Identify which cell holds the provided text, then report its (X, Y) central coordinate. 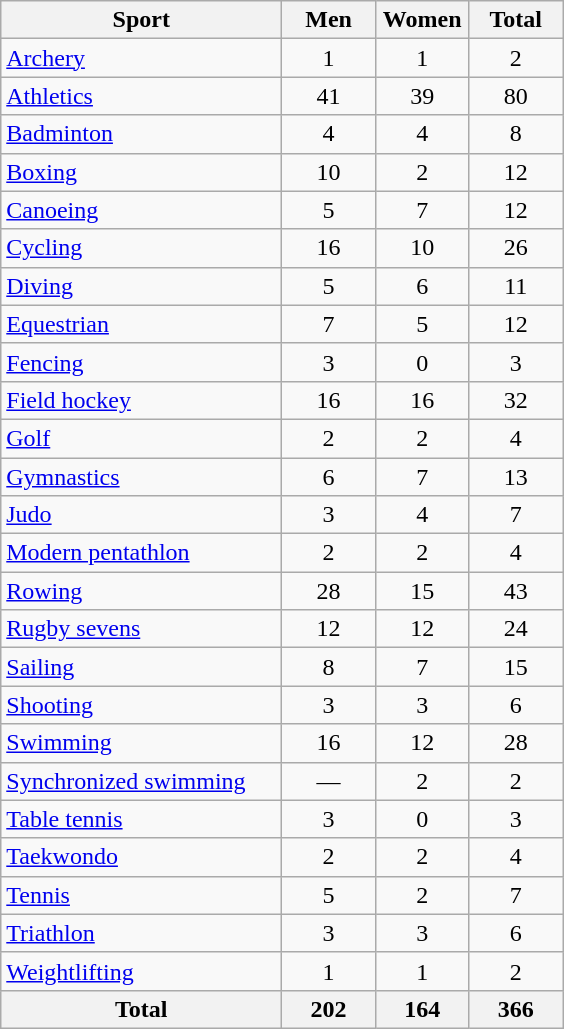
32 (516, 400)
Synchronized swimming (142, 781)
11 (516, 286)
Shooting (142, 705)
Tennis (142, 895)
164 (422, 1009)
Men (329, 20)
Diving (142, 286)
Cycling (142, 248)
43 (516, 591)
Triathlon (142, 933)
41 (329, 96)
Gymnastics (142, 477)
39 (422, 96)
Badminton (142, 134)
202 (329, 1009)
Archery (142, 58)
Rugby sevens (142, 629)
Sailing (142, 667)
Golf (142, 438)
26 (516, 248)
13 (516, 477)
Canoeing (142, 210)
366 (516, 1009)
Field hockey (142, 400)
Swimming (142, 743)
Boxing (142, 172)
Fencing (142, 362)
Rowing (142, 591)
Weightlifting (142, 971)
Sport (142, 20)
Judo (142, 515)
Women (422, 20)
Equestrian (142, 324)
80 (516, 96)
24 (516, 629)
Modern pentathlon (142, 553)
Table tennis (142, 819)
Athletics (142, 96)
— (329, 781)
Taekwondo (142, 857)
